From the cell containing the given text, extract its center point as (x, y) coordinate. 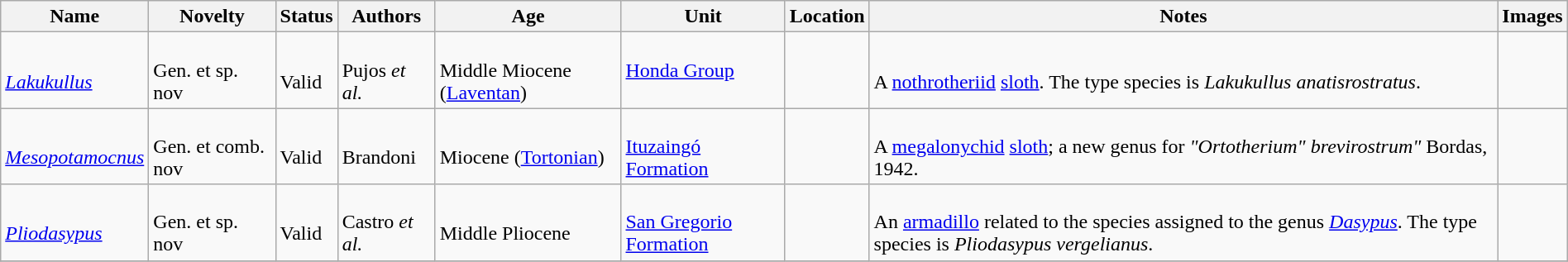
Location (827, 17)
Castro et al. (386, 222)
Ituzaingó Formation (703, 146)
Status (306, 17)
Pliodasypus (74, 222)
Pujos et al. (386, 70)
Mesopotamocnus (74, 146)
Novelty (212, 17)
Lakukullus (74, 70)
Unit (703, 17)
An armadillo related to the species assigned to the genus Dasypus. The type species is Pliodasypus vergelianus. (1183, 222)
Honda Group (703, 70)
San Gregorio Formation (703, 222)
Middle Pliocene (528, 222)
Name (74, 17)
Brandoni (386, 146)
Notes (1183, 17)
Gen. et comb. nov (212, 146)
A megalonychid sloth; a new genus for "Ortotherium" brevirostrum" Bordas, 1942. (1183, 146)
A nothrotheriid sloth. The type species is Lakukullus anatisrostratus. (1183, 70)
Miocene (Tortonian) (528, 146)
Age (528, 17)
Images (1532, 17)
Authors (386, 17)
Middle Miocene (Laventan) (528, 70)
